For the text-containing cell, return its midpoint in [x, y] coordinate format. 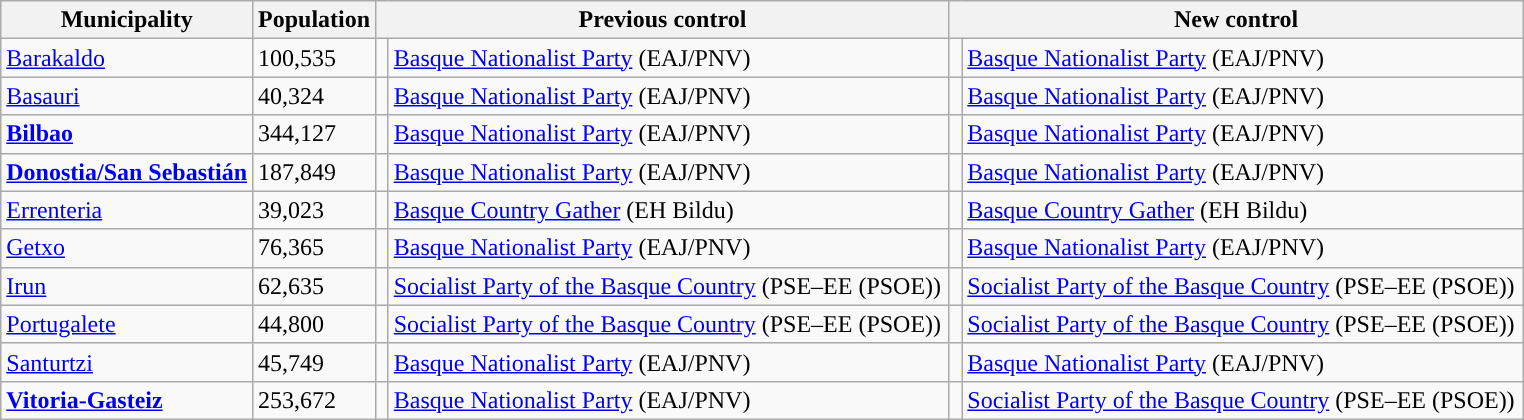
253,672 [314, 400]
Previous control [663, 20]
Barakaldo [127, 58]
44,800 [314, 324]
Portugalete [127, 324]
Errenteria [127, 210]
Bilbao [127, 134]
Irun [127, 286]
Vitoria-Gasteiz [127, 400]
Population [314, 20]
40,324 [314, 96]
39,023 [314, 210]
Santurtzi [127, 362]
Municipality [127, 20]
100,535 [314, 58]
New control [1236, 20]
62,635 [314, 286]
45,749 [314, 362]
76,365 [314, 248]
Donostia/San Sebastián [127, 172]
344,127 [314, 134]
Basauri [127, 96]
Getxo [127, 248]
187,849 [314, 172]
